Provide the [X, Y] coordinate of the cell's center where the given text is located.  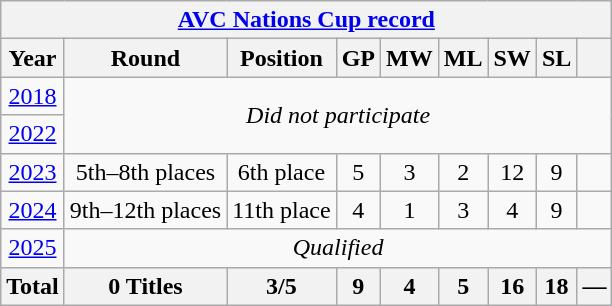
2025 [33, 248]
6th place [282, 172]
Total [33, 286]
GP [358, 58]
ML [463, 58]
2022 [33, 134]
Qualified [338, 248]
16 [512, 286]
Round [145, 58]
MW [410, 58]
1 [410, 210]
Year [33, 58]
2024 [33, 210]
5th–8th places [145, 172]
Did not participate [338, 115]
AVC Nations Cup record [306, 20]
2018 [33, 96]
18 [556, 286]
3/5 [282, 286]
— [594, 286]
0 Titles [145, 286]
12 [512, 172]
SW [512, 58]
Position [282, 58]
2 [463, 172]
SL [556, 58]
11th place [282, 210]
2023 [33, 172]
9th–12th places [145, 210]
